Detect which cell encompasses the target text, then output its [X, Y] center coordinate. 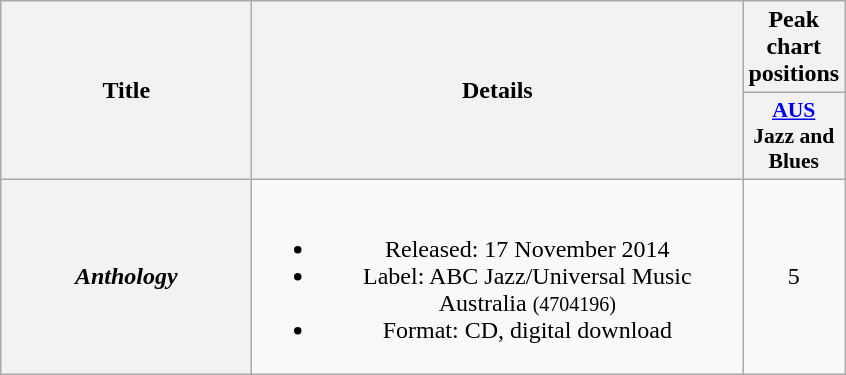
Released: 17 November 2014Label: ABC Jazz/Universal Music Australia (4704196)Format: CD, digital download [498, 276]
Details [498, 90]
Anthology [126, 276]
AUSJazz and Blues [794, 136]
Title [126, 90]
5 [794, 276]
Peak chart positions [794, 47]
